Identify which cell holds the provided text, then report its [x, y] central coordinate. 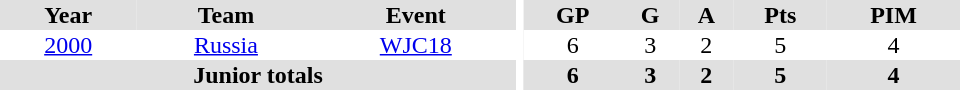
GP [572, 15]
2000 [68, 45]
Team [226, 15]
G [650, 15]
PIM [894, 15]
WJC18 [416, 45]
Junior totals [258, 75]
A [706, 15]
Event [416, 15]
Year [68, 15]
Pts [781, 15]
Russia [226, 45]
